Locate the cell with the specified text and output its (X, Y) center coordinate. 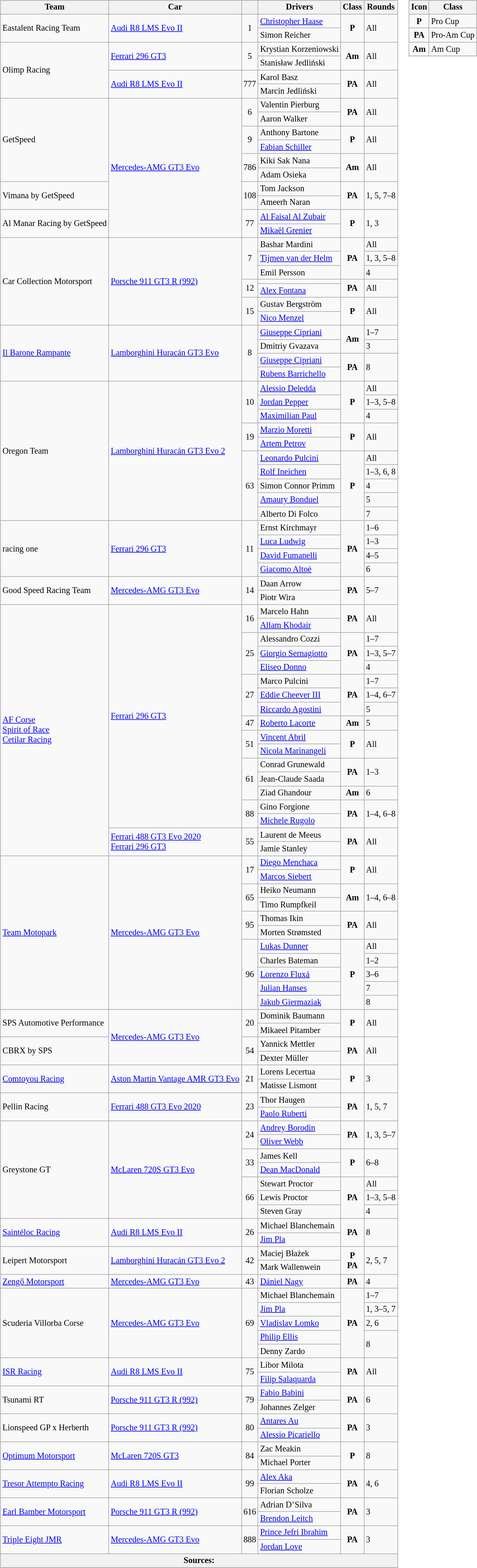
David Fumanelli (299, 556)
Rolf Ineichen (299, 472)
888 (250, 1539)
Dexter Müller (299, 1058)
Michele Rugolo (299, 821)
Karol Basz (299, 77)
19 (250, 437)
Alex Fontana (299, 290)
Vladislav Lomko (299, 1323)
Dominik Baumann (299, 1016)
Adam Osieka (299, 175)
55 (250, 842)
Michael Porter (299, 1463)
AF Corse Spirit of Race Cetilar Racing (55, 730)
Mark Wallenwein (299, 1267)
1, 5, 7–8 (380, 196)
Dániel Nagy (299, 1281)
Marzio Moretti (299, 430)
77 (250, 223)
Yannick Mettler (299, 1044)
20 (250, 1023)
Good Speed Racing Team (55, 591)
61 (250, 779)
23 (250, 1106)
Pro Cup (453, 21)
1, 3, 5–7 (380, 1135)
2, 6 (380, 1323)
Lukas Dunner (299, 946)
Oliver Webb (299, 1142)
SPS Automotive Performance (55, 1023)
Jean-Claude Saada (299, 779)
Matisse Lismont (299, 1086)
Simon Reicher (299, 35)
Il Barone Rampante (55, 353)
Marcos Siebert (299, 877)
1, 3–5, 7 (380, 1309)
Thor Haugen (299, 1100)
21 (250, 1079)
Luca Ludwig (299, 542)
Kiki Sak Nana (299, 161)
Paolo Ruberti (299, 1114)
Tijmen van der Helm (299, 258)
11 (250, 549)
Team Motopark (55, 932)
Johannes Zelger (299, 1407)
Leipert Motorsport (55, 1261)
Ziad Ghandour (299, 793)
Philip Ellis (299, 1337)
Charles Bateman (299, 960)
Olimp Racing (55, 70)
Lamborghini Huracán GT3 Evo (175, 353)
42 (250, 1261)
1 (250, 28)
Drivers (299, 7)
Scuderia Villorba Corse (55, 1323)
Mikaël Grenier (299, 231)
Nico Menzel (299, 318)
GetSpeed (55, 140)
Krystian Korzeniowski (299, 49)
17 (250, 869)
Libor Milota (299, 1365)
Vincent Abril (299, 737)
Jordan Pepper (299, 402)
Eddie Cheever III (299, 695)
Tresor Attempto Racing (55, 1484)
Daan Arrow (299, 583)
Allam Khodair (299, 625)
Julian Hanses (299, 988)
Saintéloc Racing (55, 1233)
Stanisław Jedliński (299, 63)
69 (250, 1323)
47 (250, 723)
9 (250, 140)
Alessio Picariello (299, 1435)
Andrey Borodin (299, 1128)
108 (250, 196)
1–4, 6–7 (380, 695)
786 (250, 168)
Bashar Mardini (299, 245)
Antares Au (299, 1421)
P PA (352, 1261)
777 (250, 84)
Zengő Motorsport (55, 1281)
1, 3, 5–8 (380, 258)
Dmitriy Gvazava (299, 346)
Triple Eight JMR (55, 1539)
Laurent de Meeus (299, 835)
26 (250, 1233)
Aaron Walker (299, 119)
Alex Aka (299, 1477)
Thomas Ikin (299, 919)
ISR Racing (55, 1372)
Marcin Jedliński (299, 91)
Ameerh Naran (299, 203)
Eastalent Racing Team (55, 28)
Adrian D’Silva (299, 1505)
Valentin Pierburg (299, 105)
Alessandro Cozzi (299, 639)
15 (250, 311)
Al Faisal Al Zubair (299, 216)
2, 5, 7 (380, 1261)
Comtoyou Racing (55, 1079)
Am Cup (453, 49)
Christopher Haase (299, 21)
Conrad Grunewald (299, 765)
1–6 (380, 528)
Tsunami RT (55, 1400)
4–5 (380, 556)
63 (250, 486)
Riccardo Agostini (299, 709)
25 (250, 654)
racing one (55, 549)
616 (250, 1512)
43 (250, 1281)
Giacomo Altoè (299, 570)
16 (250, 619)
Greystone GT (55, 1170)
Mikaeel Pitamber (299, 1030)
Jamie Stanley (299, 849)
1–3, 5–7 (380, 653)
Lewis Proctor (299, 1198)
Piotr Wira (299, 598)
27 (250, 695)
Team (55, 7)
Earl Bamber Motorsport (55, 1512)
Anthony Bartone (299, 133)
Sources: (199, 1561)
Dean MacDonald (299, 1170)
Gino Forgione (299, 807)
Alessio Deledda (299, 388)
Stewart Proctor (299, 1184)
Maciej Błażek (299, 1254)
75 (250, 1372)
84 (250, 1456)
1, 3 (380, 223)
12 (250, 289)
Filip Salaquarda (299, 1379)
Vimana by GetSpeed (55, 196)
Rubens Barrichello (299, 374)
1–2 (380, 960)
McLaren 720S GT3 (175, 1456)
Leonardo Pulcini (299, 458)
Prince Jefri Ibrahim (299, 1533)
3–6 (380, 975)
51 (250, 744)
McLaren 720S GT3 Evo (175, 1170)
Giorgio Sernagiotto (299, 653)
Ernst Kirchmayr (299, 528)
Simon Connor Primm (299, 486)
Morten Strømsted (299, 933)
95 (250, 926)
24 (250, 1135)
Optimum Motorsport (55, 1456)
Pellin Racing (55, 1106)
96 (250, 974)
Jakub Giermaziak (299, 1002)
Ferrari 488 GT3 Evo 2020 (175, 1106)
4, 6 (380, 1484)
Timo Rumpfkeil (299, 904)
Alberto Di Folco (299, 514)
Lorenzo Fluxá (299, 975)
80 (250, 1428)
Icon (419, 7)
Oregon Team (55, 451)
10 (250, 402)
Emil Persson (299, 272)
Rounds (380, 7)
54 (250, 1051)
1, 5, 7 (380, 1106)
Marco Pulcini (299, 681)
99 (250, 1484)
Jordan Love (299, 1546)
Denny Zardo (299, 1351)
65 (250, 897)
Fabio Babini (299, 1393)
Artem Petrov (299, 444)
Heiko Neumann (299, 891)
88 (250, 814)
Roberto Lacorte (299, 723)
Marcelo Hahn (299, 612)
Car (175, 7)
Fabian Schiller (299, 147)
Amaury Bonduel (299, 500)
James Kell (299, 1156)
Eliseo Donno (299, 667)
Car Collection Motorsport (55, 282)
Lorens Lecertua (299, 1072)
Nicola Marinangeli (299, 751)
33 (250, 1163)
Ferrari 488 GT3 Evo 2020 Ferrari 296 GT3 (175, 842)
CBRX by SPS (55, 1051)
79 (250, 1400)
Tom Jackson (299, 189)
Diego Menchaca (299, 863)
66 (250, 1198)
14 (250, 591)
Pro-Am Cup (453, 35)
Al Manar Racing by GetSpeed (55, 223)
Zac Meakin (299, 1449)
6–8 (380, 1163)
Aston Martin Vantage AMR GT3 Evo (175, 1079)
Florian Scholze (299, 1491)
Maximilian Paul (299, 416)
5–7 (380, 591)
1–3, 6, 8 (380, 472)
Lionspeed GP x Herberth (55, 1428)
Brendon Leitch (299, 1519)
Gustav Bergström (299, 304)
Steven Gray (299, 1212)
